From the cell containing the given text, extract its center point as (x, y) coordinate. 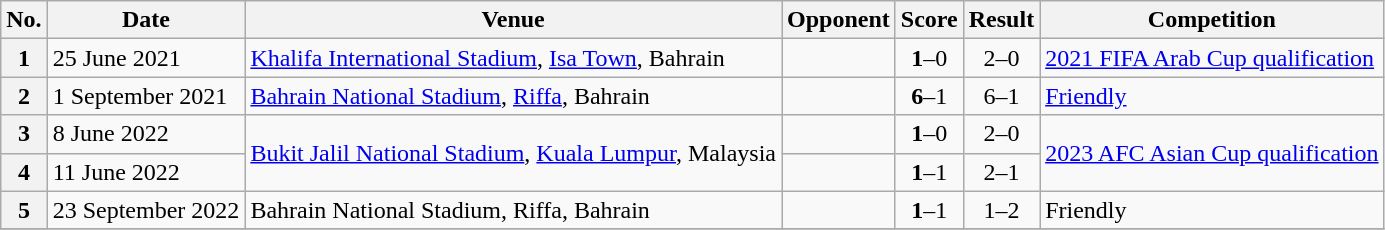
Khalifa International Stadium, Isa Town, Bahrain (514, 58)
Competition (1212, 20)
Result (1001, 20)
3 (24, 134)
Date (146, 20)
8 June 2022 (146, 134)
Venue (514, 20)
Opponent (839, 20)
Bukit Jalil National Stadium, Kuala Lumpur, Malaysia (514, 153)
5 (24, 210)
2023 AFC Asian Cup qualification (1212, 153)
2 (24, 96)
25 June 2021 (146, 58)
4 (24, 172)
1–2 (1001, 210)
2021 FIFA Arab Cup qualification (1212, 58)
1 (24, 58)
11 June 2022 (146, 172)
No. (24, 20)
Score (929, 20)
23 September 2022 (146, 210)
1 September 2021 (146, 96)
2–1 (1001, 172)
